Identify which cell holds the provided text, then report its (x, y) central coordinate. 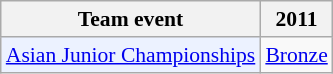
2011 (296, 19)
Team event (131, 19)
Bronze (296, 55)
Asian Junior Championships (131, 55)
